Pinpoint the cell where the given text exists, returning its [X, Y] midpoint coordinate. 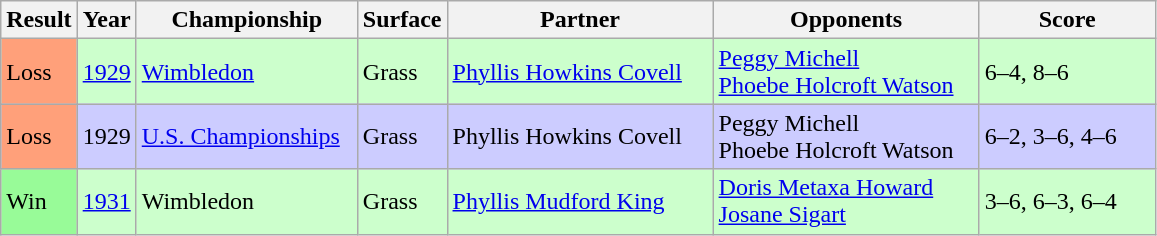
Doris Metaxa Howard Josane Sigart [846, 202]
Championship [246, 20]
Result [39, 20]
3–6, 6–3, 6–4 [1067, 202]
1931 [106, 202]
Score [1067, 20]
Opponents [846, 20]
6–2, 3–6, 4–6 [1067, 136]
6–4, 8–6 [1067, 72]
U.S. Championships [246, 136]
Surface [402, 20]
Year [106, 20]
Partner [580, 20]
Phyllis Mudford King [580, 202]
Win [39, 202]
